Capture the cell that displays the provided text and extract its [X, Y] central coordinate. 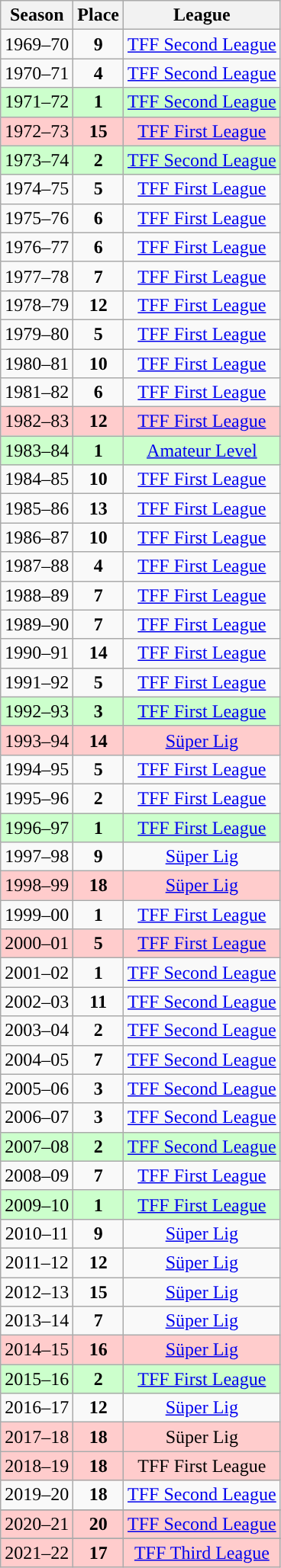
1994–95 [37, 769]
1975–76 [37, 218]
2021–22 [37, 1553]
Amateur Level [202, 451]
2010–11 [37, 1233]
1978–79 [37, 305]
13 [99, 508]
2002–03 [37, 1002]
1995–96 [37, 798]
2014–15 [37, 1350]
2008–09 [37, 1175]
16 [99, 1350]
1993–94 [37, 740]
1980–81 [37, 364]
17 [99, 1553]
1973–74 [37, 160]
TFF Third League [202, 1553]
2020–21 [37, 1524]
1984–85 [37, 479]
Place [99, 15]
1999–00 [37, 915]
2016–17 [37, 1408]
2013–14 [37, 1321]
1990–91 [37, 653]
1992–93 [37, 711]
1969–70 [37, 44]
1985–86 [37, 508]
1979–80 [37, 334]
11 [99, 1002]
2003–04 [37, 1031]
1988–89 [37, 595]
League [202, 15]
2012–13 [37, 1292]
1986–87 [37, 537]
2015–16 [37, 1379]
1991–92 [37, 682]
2004–05 [37, 1060]
2019–20 [37, 1495]
2017–18 [37, 1437]
1974–75 [37, 189]
20 [99, 1524]
1987–88 [37, 566]
Season [37, 15]
1982–83 [37, 422]
1976–77 [37, 247]
1970–71 [37, 73]
2001–02 [37, 973]
2000–01 [37, 944]
2007–08 [37, 1146]
2018–19 [37, 1466]
1981–82 [37, 393]
2005–06 [37, 1089]
2006–07 [37, 1117]
1989–90 [37, 624]
1998–99 [37, 886]
2009–10 [37, 1204]
1977–78 [37, 276]
1971–72 [37, 102]
1983–84 [37, 451]
1997–98 [37, 857]
2011–12 [37, 1262]
1996–97 [37, 827]
1972–73 [37, 131]
